Detect which cell encompasses the target text, then output its [X, Y] center coordinate. 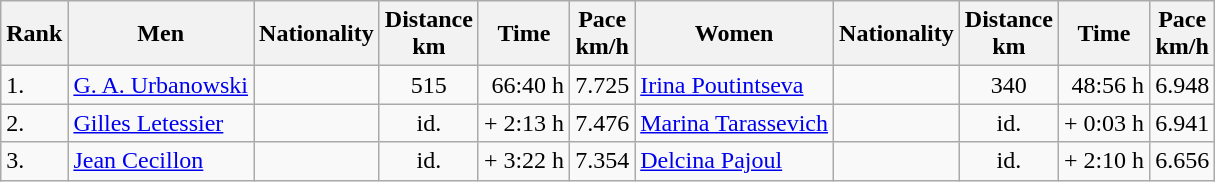
Irina Poutintseva [734, 85]
Gilles Letessier [161, 123]
48:56 h [1104, 85]
G. A. Urbanowski [161, 85]
7.476 [602, 123]
Jean Cecillon [161, 161]
515 [428, 85]
7.354 [602, 161]
3. [34, 161]
+ 0:03 h [1104, 123]
2. [34, 123]
+ 2:13 h [524, 123]
6.941 [1182, 123]
Rank [34, 34]
6.948 [1182, 85]
Marina Tarassevich [734, 123]
Women [734, 34]
66:40 h [524, 85]
6.656 [1182, 161]
+ 2:10 h [1104, 161]
7.725 [602, 85]
Men [161, 34]
1. [34, 85]
Delcina Pajoul [734, 161]
340 [1008, 85]
+ 3:22 h [524, 161]
